Return the [x, y] coordinate for the center point of the cell that contains the specified text.  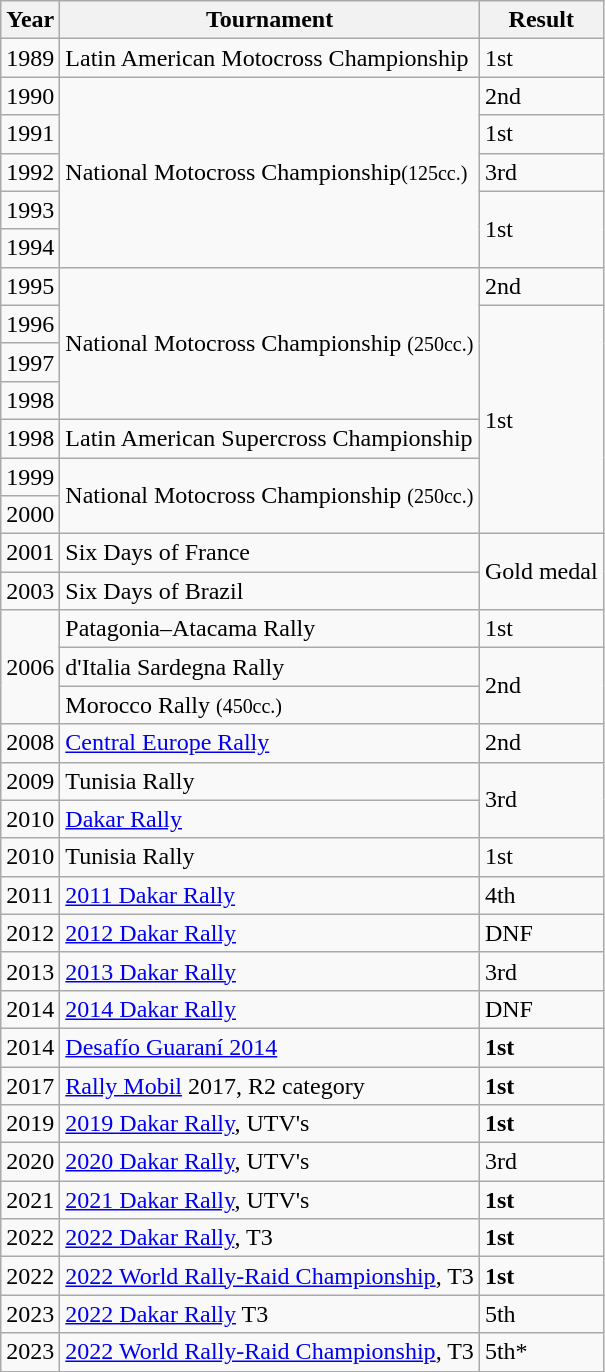
Result [541, 20]
2022 Dakar Rally, T3 [270, 1238]
Six Days of Brazil [270, 591]
1996 [30, 324]
1989 [30, 58]
2003 [30, 591]
Latin American Supercross Championship [270, 438]
1997 [30, 362]
Morocco Rally (450cc.) [270, 705]
1991 [30, 134]
2000 [30, 515]
2011 Dakar Rally [270, 895]
Rally Mobil 2017, R2 category [270, 1085]
Year [30, 20]
4th [541, 895]
National Motocross Championship(125cc.) [270, 172]
2020 [30, 1162]
2013 Dakar Rally [270, 971]
2012 Dakar Rally [270, 933]
1994 [30, 248]
Tournament [270, 20]
2013 [30, 971]
Gold medal [541, 572]
2008 [30, 743]
2001 [30, 553]
1993 [30, 210]
d'Italia Sardegna Rally [270, 667]
Central Europe Rally [270, 743]
2012 [30, 933]
Latin American Motocross Championship [270, 58]
5th* [541, 1352]
2021 Dakar Rally, UTV's [270, 1200]
1999 [30, 477]
2009 [30, 781]
2019 [30, 1124]
2022 Dakar Rally T3 [270, 1314]
Six Days of France [270, 553]
2019 Dakar Rally, UTV's [270, 1124]
2014 Dakar Rally [270, 1009]
1992 [30, 172]
5th [541, 1314]
Dakar Rally [270, 819]
2021 [30, 1200]
2011 [30, 895]
Desafío Guaraní 2014 [270, 1047]
1995 [30, 286]
2006 [30, 667]
2020 Dakar Rally, UTV's [270, 1162]
2017 [30, 1085]
Patagonia–Atacama Rally [270, 629]
1990 [30, 96]
